Return the [x, y] coordinate for the center point of the cell that contains the specified text.  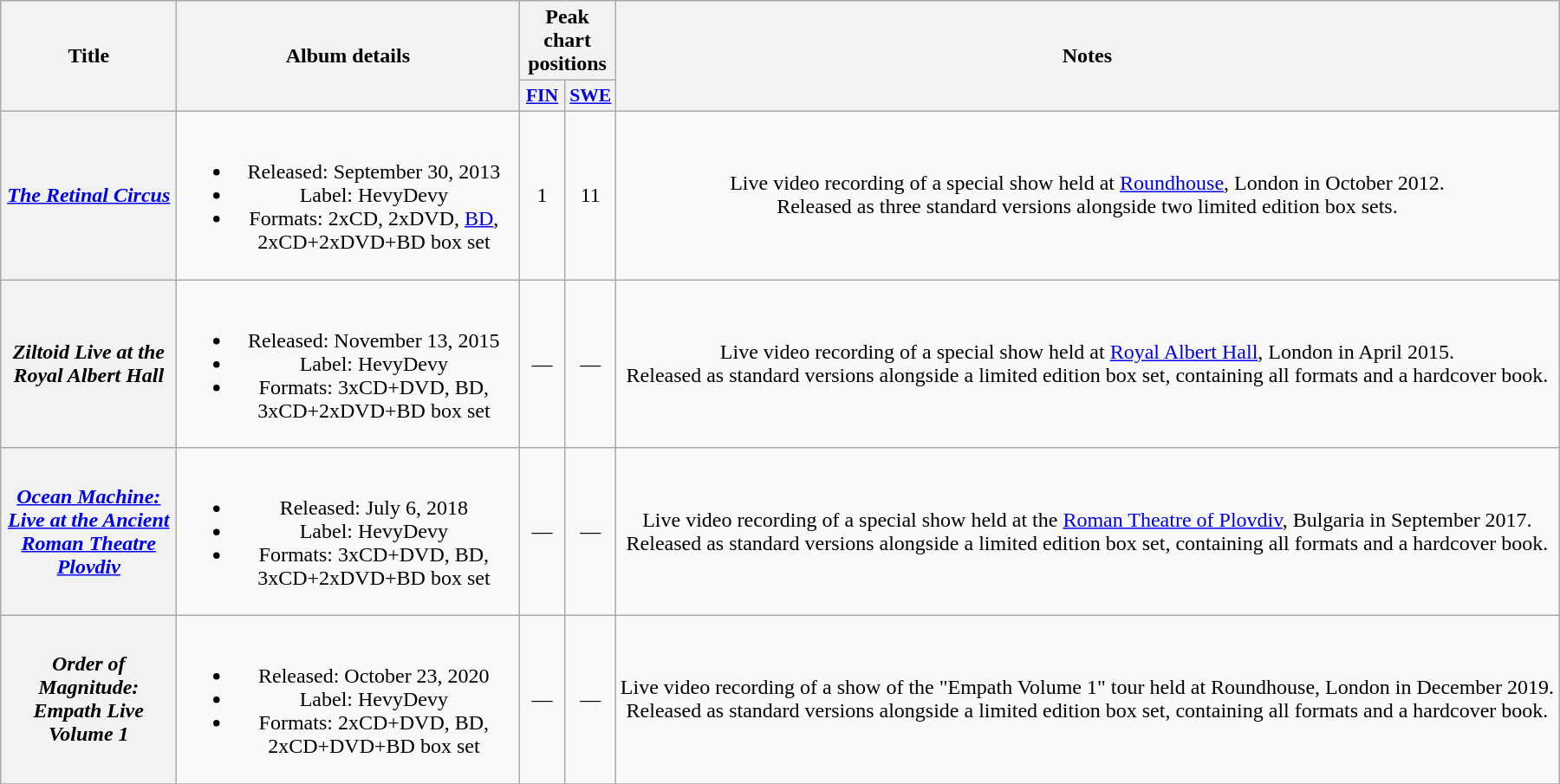
11 [590, 195]
Ziltoid Live at the Royal Albert Hall [88, 363]
Album details [348, 56]
Released: October 23, 2020Label: HevyDevyFormats: 2xCD+DVD, BD, 2xCD+DVD+BD box set [348, 700]
Peak chart positions [567, 41]
1 [543, 195]
Released: September 30, 2013Label: HevyDevyFormats: 2xCD, 2xDVD, BD, 2xCD+2xDVD+BD box set [348, 195]
Order of Magnitude: Empath Live Volume 1 [88, 700]
FIN [543, 96]
The Retinal Circus [88, 195]
Title [88, 56]
Released: November 13, 2015Label: HevyDevyFormats: 3xCD+DVD, BD, 3xCD+2xDVD+BD box set [348, 363]
Ocean Machine: Live at the Ancient Roman Theatre Plovdiv [88, 532]
Released: July 6, 2018Label: HevyDevyFormats: 3xCD+DVD, BD, 3xCD+2xDVD+BD box set [348, 532]
SWE [590, 96]
Notes [1087, 56]
